Find where the given text appears and provide that cell's center as (x, y) coordinate. 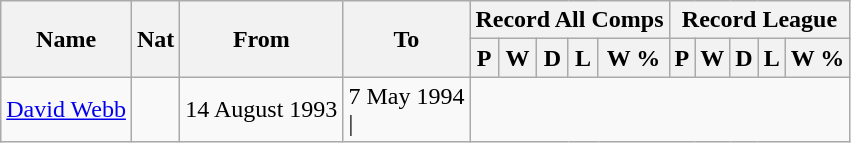
From (262, 39)
Name (66, 39)
David Webb (66, 110)
7 May 1994| (406, 110)
To (406, 39)
Record All Comps (570, 20)
Record League (760, 20)
14 August 1993 (262, 110)
Nat (155, 39)
